Detect which cell encompasses the target text, then output its [x, y] center coordinate. 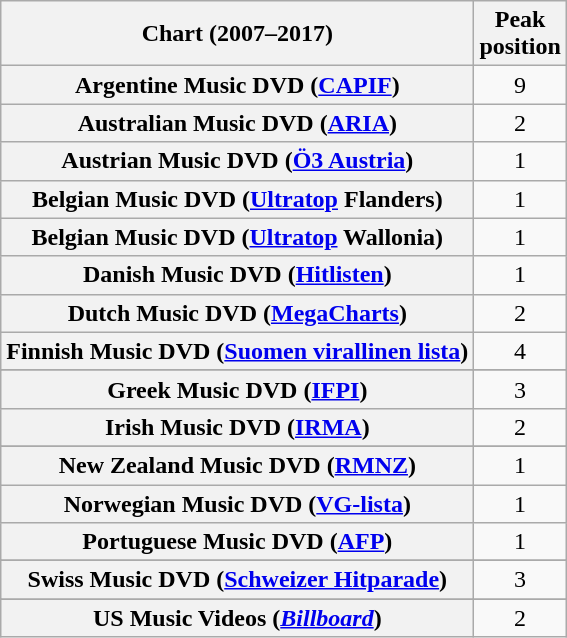
Chart (2007–2017) [238, 34]
Swiss Music DVD (Schweizer Hitparade) [238, 580]
New Zealand Music DVD (RMNZ) [238, 465]
Portuguese Music DVD (AFP) [238, 542]
4 [520, 351]
Norwegian Music DVD (VG-lista) [238, 503]
Belgian Music DVD (Ultratop Flanders) [238, 199]
Belgian Music DVD (Ultratop Wallonia) [238, 237]
Danish Music DVD (Hitlisten) [238, 275]
Peakposition [520, 34]
Finnish Music DVD (Suomen virallinen lista) [238, 351]
Irish Music DVD (IRMA) [238, 427]
9 [520, 85]
US Music Videos (Billboard) [238, 618]
Greek Music DVD (IFPI) [238, 389]
Dutch Music DVD (MegaCharts) [238, 313]
Australian Music DVD (ARIA) [238, 123]
Argentine Music DVD (CAPIF) [238, 85]
Austrian Music DVD (Ö3 Austria) [238, 161]
